Identify which cell holds the provided text, then report its [X, Y] central coordinate. 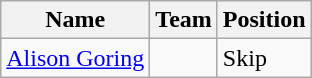
Name [76, 20]
Team [184, 20]
Skip [264, 58]
Position [264, 20]
Alison Goring [76, 58]
